Pinpoint the cell where the given text exists, returning its (x, y) midpoint coordinate. 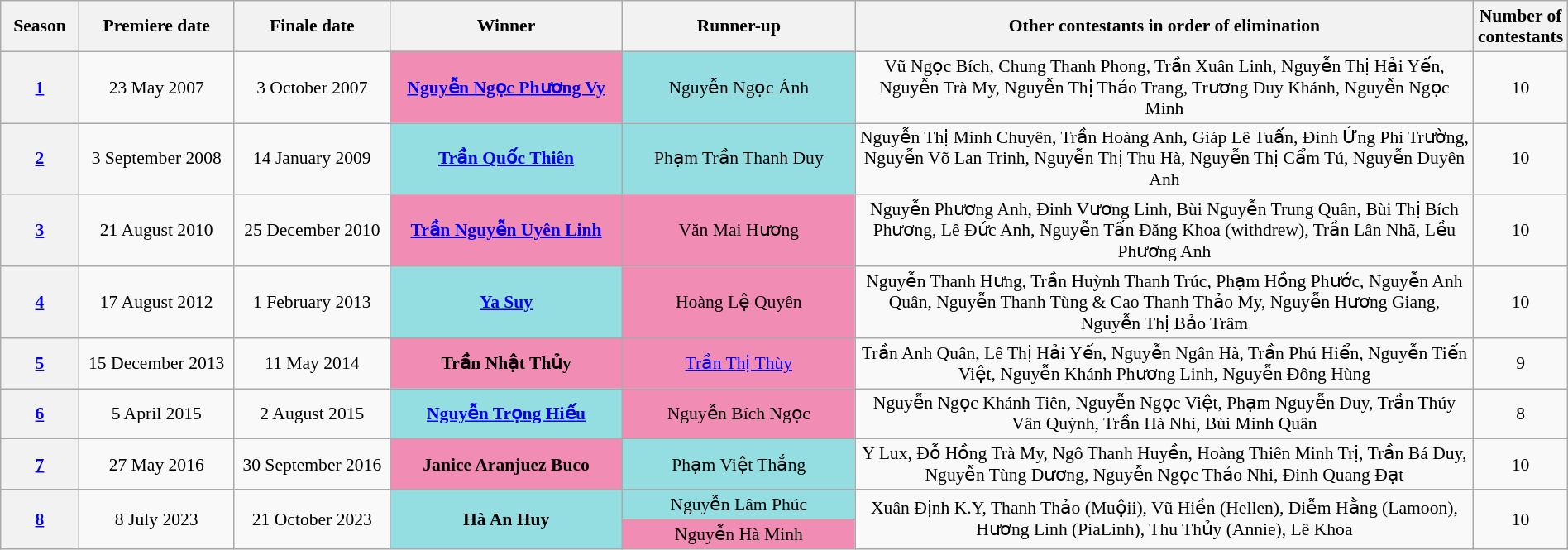
Finale date (312, 26)
Number of contestants (1520, 26)
11 May 2014 (312, 364)
Winner (506, 26)
Trần Nhật Thủy (506, 364)
Văn Mai Hương (739, 232)
25 December 2010 (312, 232)
15 December 2013 (156, 364)
Other contestants in order of elimination (1164, 26)
Nguyễn Hà Minh (739, 534)
Phạm Trần Thanh Duy (739, 159)
17 August 2012 (156, 303)
Phạm Việt Thắng (739, 465)
Hà An Huy (506, 519)
2 (40, 159)
4 (40, 303)
Nguyễn Ngọc Khánh Tiên, Nguyễn Ngọc Việt, Phạm Nguyễn Duy, Trần Thúy Vân Quỳnh, Trần Hà Nhi, Bùi Minh Quân (1164, 414)
Nguyễn Trọng Hiếu (506, 414)
Xuân Định K.Y, Thanh Thảo (Muộii), Vũ Hiền (Hellen), Diễm Hằng (Lamoon), Hương Linh (PiaLinh), Thu Thủy (Annie), Lê Khoa (1164, 519)
7 (40, 465)
1 February 2013 (312, 303)
1 (40, 88)
Nguyễn Ngọc Ánh (739, 88)
3 October 2007 (312, 88)
9 (1520, 364)
Trần Nguyễn Uyên Linh (506, 232)
5 April 2015 (156, 414)
21 August 2010 (156, 232)
Trần Thị Thùy (739, 364)
Janice Aranjuez Buco (506, 465)
Vũ Ngọc Bích, Chung Thanh Phong, Trần Xuân Linh, Nguyễn Thị Hải Yến, Nguyễn Trà My, Nguyễn Thị Thảo Trang, Trương Duy Khánh, Nguyễn Ngọc Minh (1164, 88)
Ya Suy (506, 303)
8 July 2023 (156, 519)
6 (40, 414)
27 May 2016 (156, 465)
3 September 2008 (156, 159)
2 August 2015 (312, 414)
23 May 2007 (156, 88)
Trần Quốc Thiên (506, 159)
Trần Anh Quân, Lê Thị Hải Yến, Nguyễn Ngân Hà, Trần Phú Hiển, Nguyễn Tiến Việt, Nguyễn Khánh Phương Linh, Nguyễn Đông Hùng (1164, 364)
Y Lux, Đỗ Hồng Trà My, Ngô Thanh Huyền, Hoàng Thiên Minh Trị, Trần Bá Duy, Nguyễn Tùng Dương, Nguyễn Ngọc Thảo Nhi, Đinh Quang Đạt (1164, 465)
Runner-up (739, 26)
Nguyễn Ngọc Phương Vy (506, 88)
21 October 2023 (312, 519)
Nguyễn Lâm Phúc (739, 505)
Premiere date (156, 26)
Season (40, 26)
Nguyễn Bích Ngọc (739, 414)
Hoàng Lệ Quyên (739, 303)
5 (40, 364)
14 January 2009 (312, 159)
30 September 2016 (312, 465)
3 (40, 232)
